Identify which cell holds the provided text, then report its (X, Y) central coordinate. 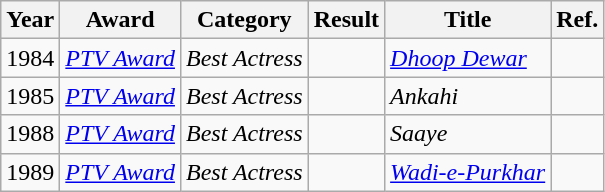
Category (244, 20)
1984 (30, 58)
Award (120, 20)
1989 (30, 172)
Year (30, 20)
Ankahi (468, 96)
Wadi-e-Purkhar (468, 172)
Title (468, 20)
Saaye (468, 134)
Ref. (578, 20)
Dhoop Dewar (468, 58)
1988 (30, 134)
Result (346, 20)
1985 (30, 96)
